Return [X, Y] of the center of cell containing provided text 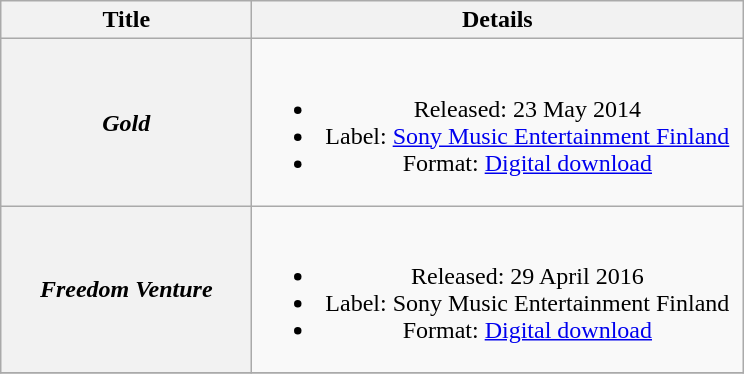
Gold [126, 122]
Details [498, 20]
Released: 23 May 2014Label: Sony Music Entertainment FinlandFormat: Digital download [498, 122]
Freedom Venture [126, 290]
Title [126, 20]
Released: 29 April 2016Label: Sony Music Entertainment FinlandFormat: Digital download [498, 290]
